Identify which cell holds the provided text, then report its [x, y] central coordinate. 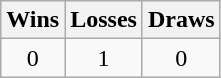
Losses [104, 20]
Wins [33, 20]
Draws [181, 20]
1 [104, 58]
